Capture the cell that displays the provided text and extract its (X, Y) central coordinate. 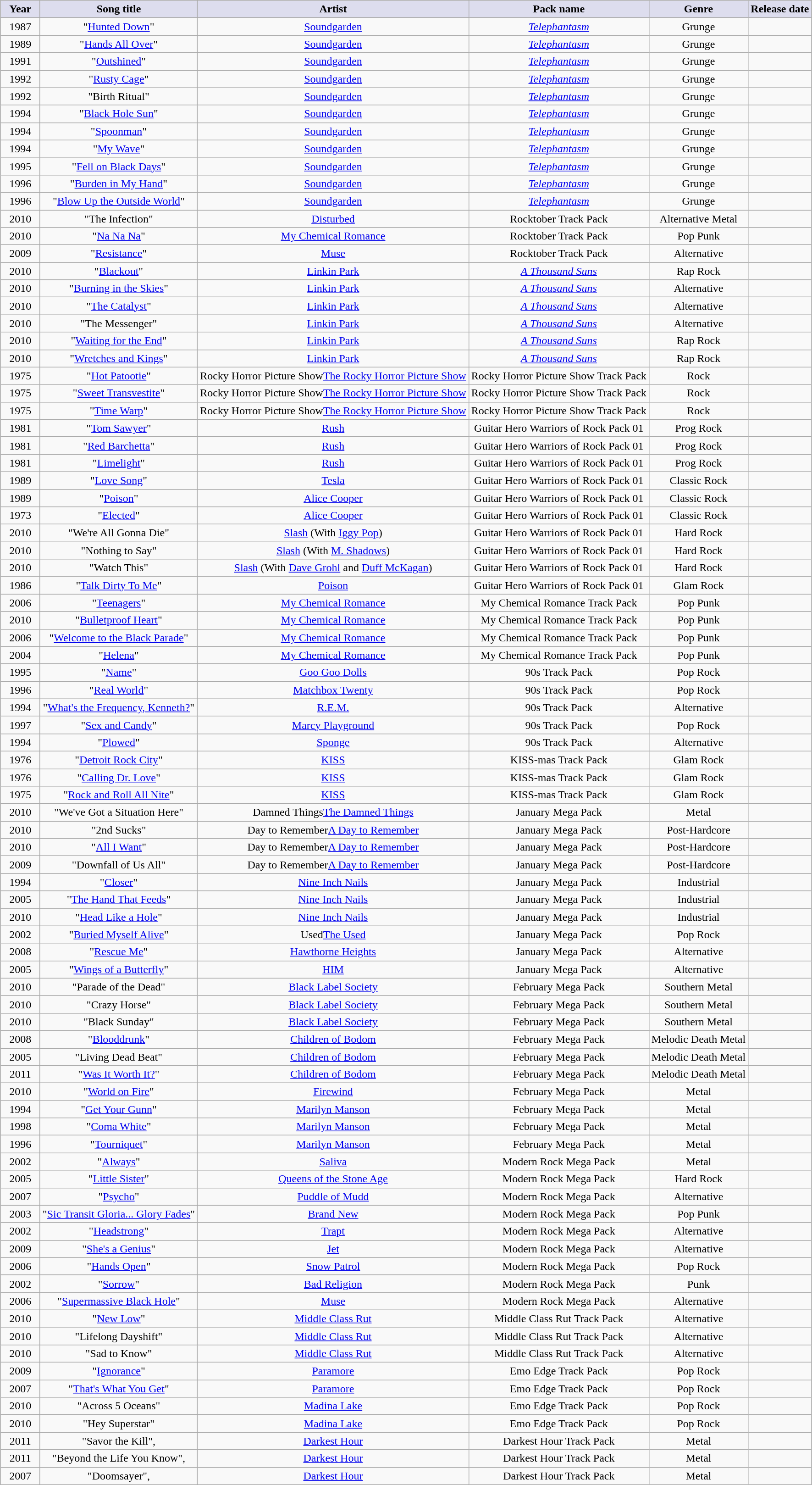
Puddle of Mudd (333, 1196)
"What's the Frequency, Kenneth?" (118, 707)
"Black Hole Sun" (118, 114)
R.E.M. (333, 707)
1991 (20, 61)
"We've Got a Situation Here" (118, 812)
"Name" (118, 673)
"2nd Sucks" (118, 830)
"All I Want" (118, 847)
Sponge (333, 742)
Snow Patrol (333, 1266)
"Elected" (118, 516)
"She's a Genius" (118, 1249)
Goo Goo Dolls (333, 673)
"We're All Gonna Die" (118, 533)
"Get Your Gunn" (118, 1109)
"The Infection" (118, 219)
Jet (333, 1249)
Alternative Metal (698, 219)
Genre (698, 9)
"Hands Open" (118, 1266)
"Love Song" (118, 480)
"My Wave" (118, 149)
"Blow Up the Outside World" (118, 201)
"Sweet Transvestite" (118, 393)
"The Catalyst" (118, 306)
"Outshined" (118, 61)
"Nothing to Say" (118, 551)
1997 (20, 725)
"Always" (118, 1162)
"Fell on Black Days" (118, 166)
"Red Barchetta" (118, 445)
"Burning in the Skies" (118, 289)
"Head Like a Hole" (118, 917)
"Poison" (118, 498)
1986 (20, 585)
Disturbed (333, 219)
Firewind (333, 1092)
"Calling Dr. Love" (118, 778)
Matchbox Twenty (333, 690)
"Plowed" (118, 742)
"Black Sunday" (118, 1022)
"Resistance" (118, 254)
Slash (With Dave Grohl and Duff McKagan) (333, 568)
Pack name (558, 9)
"Hunted Down" (118, 27)
"Crazy Horse" (118, 1004)
Queens of the Stone Age (333, 1179)
"Real World" (118, 690)
Poison (333, 585)
Tesla (333, 480)
"Sad to Know" (118, 1354)
2004 (20, 655)
1973 (20, 516)
"The Hand That Feeds" (118, 900)
"Hey Superstar" (118, 1424)
"Rusty Cage" (118, 79)
"Burden in My Hand" (118, 184)
1987 (20, 27)
"Welcome to the Black Parade" (118, 638)
"Sorrow" (118, 1284)
"Spoonman" (118, 131)
"Sic Transit Gloria... Glory Fades" (118, 1214)
"Bulletproof Heart" (118, 620)
1998 (20, 1127)
Marcy Playground (333, 725)
"Supermassive Black Hole" (118, 1301)
2003 (20, 1214)
"Blooddrunk" (118, 1039)
"Closer" (118, 882)
Slash (With M. Shadows) (333, 551)
"Parade of the Dead" (118, 987)
"Rescue Me" (118, 952)
"Waiting for the End" (118, 341)
Year (20, 9)
"Blackout" (118, 271)
Song title (118, 9)
"Watch This" (118, 568)
HIM (333, 969)
"Buried Myself Alive" (118, 934)
"Talk Dirty To Me" (118, 585)
"Birth Ritual" (118, 96)
Hawthorne Heights (333, 952)
"Tourniquet" (118, 1144)
"Sex and Candy" (118, 725)
"Headstrong" (118, 1231)
"Ignorance" (118, 1371)
"Living Dead Beat" (118, 1057)
Saliva (333, 1162)
Bad Religion (333, 1284)
UsedThe Used (333, 934)
"Across 5 Oceans" (118, 1406)
Trapt (333, 1231)
"Detroit Rock City" (118, 760)
"Hot Patootie" (118, 376)
"Savor the Kill", (118, 1441)
"New Low" (118, 1318)
"Little Sister" (118, 1179)
"The Messenger" (118, 323)
"Downfall of Us All" (118, 865)
"Coma White" (118, 1127)
"Beyond the Life You Know", (118, 1458)
"Time Warp" (118, 411)
"World on Fire" (118, 1092)
Release date (780, 9)
"Na Na Na" (118, 236)
Slash (With Iggy Pop) (333, 533)
"Helena" (118, 655)
"Wings of a Butterfly" (118, 969)
Damned ThingsThe Damned Things (333, 812)
"Doomsayer", (118, 1476)
"Was It Worth It?" (118, 1074)
"Tom Sawyer" (118, 428)
"Lifelong Dayshift" (118, 1336)
"Wretches and Kings" (118, 358)
"Limelight" (118, 463)
"Hands All Over" (118, 44)
"Rock and Roll All Nite" (118, 795)
Punk (698, 1284)
"Psycho" (118, 1196)
"That's What You Get" (118, 1389)
Artist (333, 9)
"Teenagers" (118, 603)
Brand New (333, 1214)
